Determine the [x, y] coordinate at the center of the cell enclosing the given text.  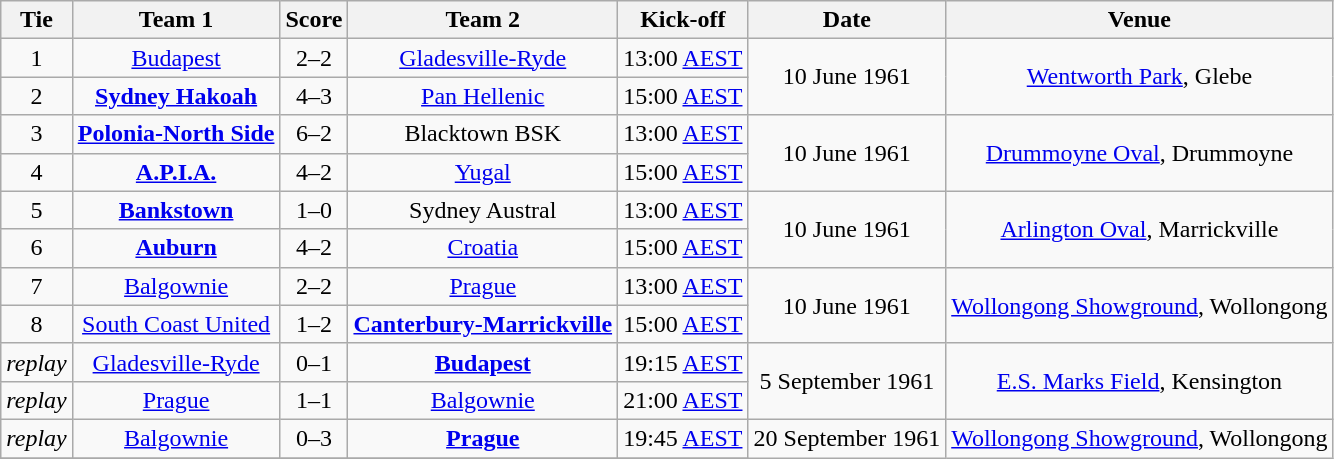
Date [847, 20]
19:45 AEST [683, 438]
Score [314, 20]
19:15 AEST [683, 362]
Bankstown [176, 210]
Sydney Austral [483, 210]
1–1 [314, 400]
Wentworth Park, Glebe [1140, 77]
Team 1 [176, 20]
0–3 [314, 438]
Blacktown BSK [483, 134]
Auburn [176, 248]
Croatia [483, 248]
Pan Hellenic [483, 96]
Yugal [483, 172]
Tie [36, 20]
6–2 [314, 134]
8 [36, 324]
5 September 1961 [847, 381]
Venue [1140, 20]
Drummoyne Oval, Drummoyne [1140, 153]
Canterbury-Marrickville [483, 324]
Kick-off [683, 20]
5 [36, 210]
1–2 [314, 324]
1–0 [314, 210]
7 [36, 286]
4–3 [314, 96]
South Coast United [176, 324]
Team 2 [483, 20]
0–1 [314, 362]
21:00 AEST [683, 400]
E.S. Marks Field, Kensington [1140, 381]
Polonia-North Side [176, 134]
4 [36, 172]
Arlington Oval, Marrickville [1140, 229]
6 [36, 248]
A.P.I.A. [176, 172]
1 [36, 58]
Sydney Hakoah [176, 96]
2 [36, 96]
3 [36, 134]
20 September 1961 [847, 438]
